Return (x, y) of the center of cell containing provided text 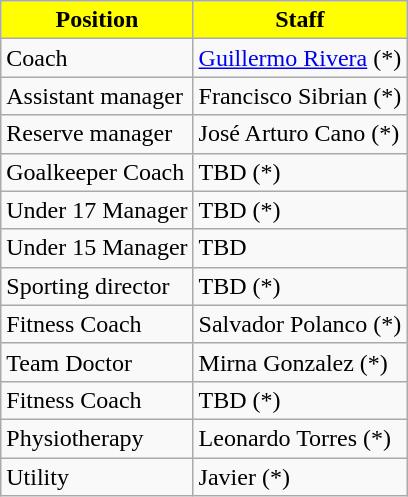
Salvador Polanco (*) (300, 324)
Goalkeeper Coach (97, 172)
Guillermo Rivera (*) (300, 58)
Mirna Gonzalez (*) (300, 362)
Francisco Sibrian (*) (300, 96)
TBD (300, 248)
Reserve manager (97, 134)
Team Doctor (97, 362)
Under 15 Manager (97, 248)
Coach (97, 58)
Javier (*) (300, 477)
Position (97, 20)
Leonardo Torres (*) (300, 438)
Assistant manager (97, 96)
Staff (300, 20)
Utility (97, 477)
José Arturo Cano (*) (300, 134)
Sporting director (97, 286)
Physiotherapy (97, 438)
Under 17 Manager (97, 210)
